Locate the cell with the specified text and output its [x, y] center coordinate. 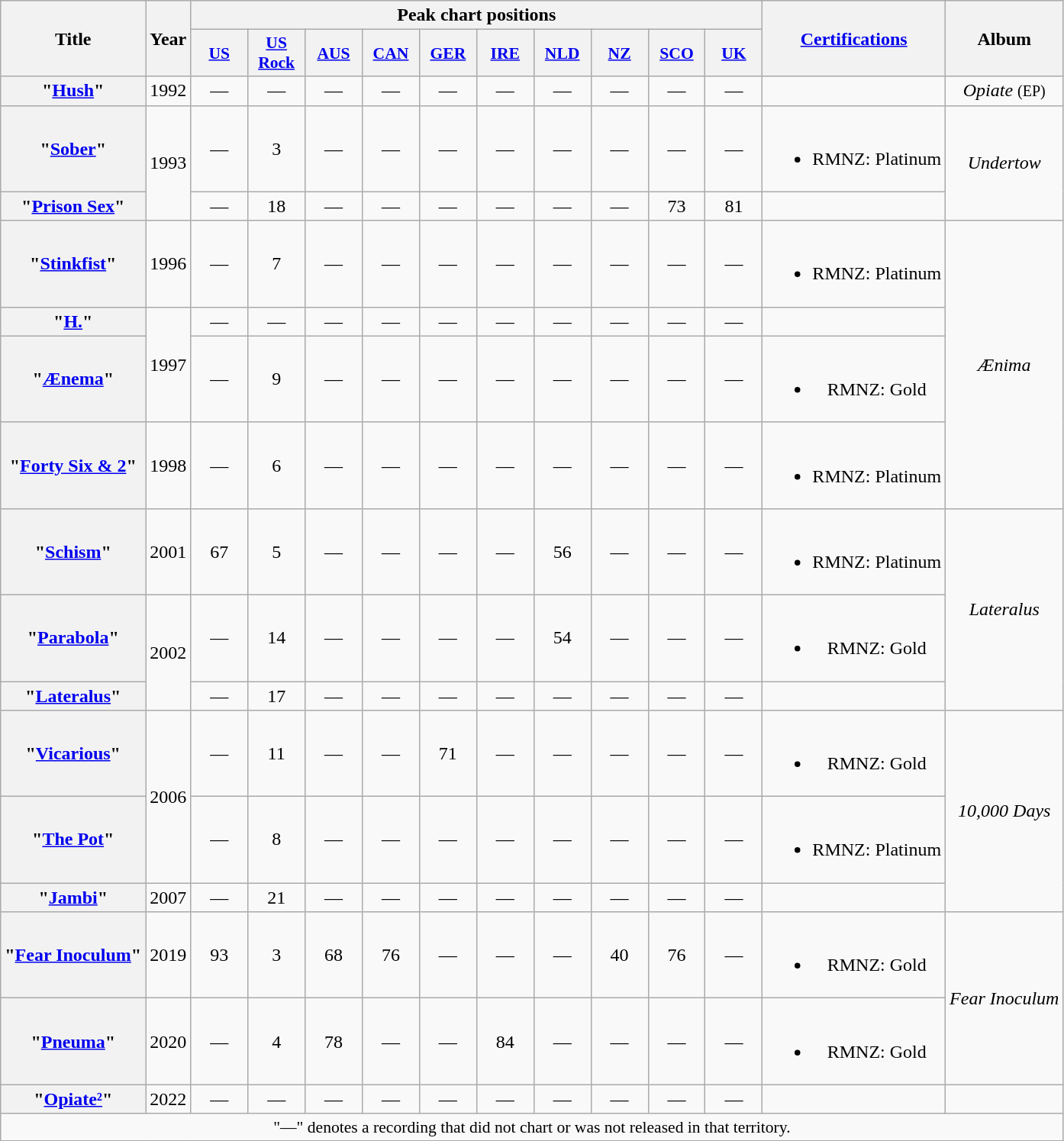
68 [334, 956]
"Forty Six & 2" [73, 466]
"Fear Inoculum" [73, 956]
18 [276, 206]
UK [734, 53]
11 [276, 754]
17 [276, 695]
IRE [505, 53]
"Hush" [73, 91]
93 [220, 956]
6 [276, 466]
Certifications [854, 38]
81 [734, 206]
2019 [168, 956]
84 [505, 1041]
1993 [168, 163]
Peak chart positions [476, 15]
"Ænema" [73, 379]
Opiate (EP) [1004, 91]
21 [276, 898]
1998 [168, 466]
67 [220, 551]
Year [168, 38]
Album [1004, 38]
NLD [562, 53]
"—" denotes a recording that did not chart or was not released in that territory. [532, 1127]
14 [276, 638]
"Pneuma" [73, 1041]
Undertow [1004, 163]
1996 [168, 264]
"Lateralus" [73, 695]
71 [447, 754]
"Sober" [73, 148]
CAN [391, 53]
10,000 Days [1004, 811]
AUS [334, 53]
GER [447, 53]
4 [276, 1041]
"Jambi" [73, 898]
40 [620, 956]
2020 [168, 1041]
SCO [676, 53]
Ænima [1004, 365]
USRock [276, 53]
"Prison Sex" [73, 206]
"Schism" [73, 551]
73 [676, 206]
2001 [168, 551]
"Stinkfist" [73, 264]
"The Pot" [73, 840]
5 [276, 551]
NZ [620, 53]
1992 [168, 91]
Lateralus [1004, 609]
"H." [73, 321]
7 [276, 264]
"Vicarious" [73, 754]
2022 [168, 1099]
2007 [168, 898]
54 [562, 638]
2006 [168, 797]
"Parabola" [73, 638]
56 [562, 551]
2002 [168, 652]
US [220, 53]
78 [334, 1041]
Fear Inoculum [1004, 998]
Title [73, 38]
1997 [168, 365]
8 [276, 840]
9 [276, 379]
"Opiate²" [73, 1099]
